Find where the given text appears and provide that cell's center as (x, y) coordinate. 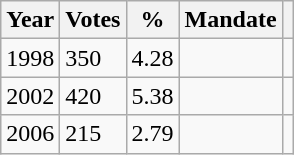
Year (30, 20)
215 (93, 134)
Votes (93, 20)
2002 (30, 96)
4.28 (152, 58)
1998 (30, 58)
% (152, 20)
2.79 (152, 134)
5.38 (152, 96)
Mandate (230, 20)
350 (93, 58)
420 (93, 96)
2006 (30, 134)
